Determine the (X, Y) coordinate at the center of the cell enclosing the given text.  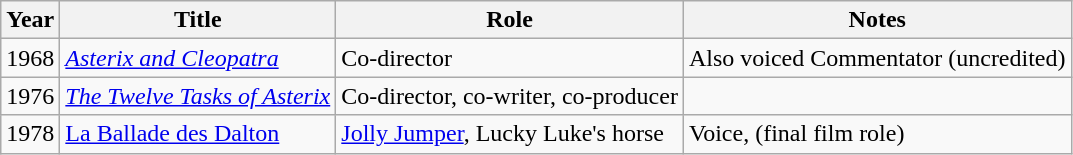
1978 (30, 134)
Co-director, co-writer, co-producer (510, 96)
1976 (30, 96)
Voice, (final film role) (877, 134)
Asterix and Cleopatra (198, 58)
Notes (877, 20)
The Twelve Tasks of Asterix (198, 96)
Jolly Jumper, Lucky Luke's horse (510, 134)
Title (198, 20)
Year (30, 20)
Role (510, 20)
Also voiced Commentator (uncredited) (877, 58)
1968 (30, 58)
Co-director (510, 58)
La Ballade des Dalton (198, 134)
